Pinpoint the cell where the given text exists, returning its [x, y] midpoint coordinate. 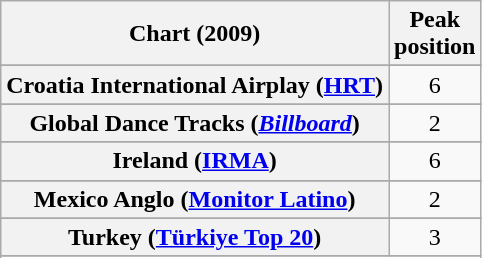
Peakposition [435, 34]
Global Dance Tracks (Billboard) [195, 123]
Croatia International Airplay (HRT) [195, 85]
Turkey (Türkiye Top 20) [195, 237]
Mexico Anglo (Monitor Latino) [195, 199]
Chart (2009) [195, 34]
Ireland (IRMA) [195, 161]
3 [435, 237]
